Identify which cell holds the provided text, then report its (X, Y) central coordinate. 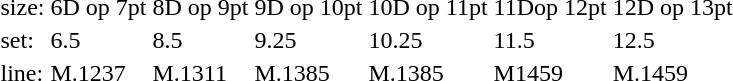
10.25 (428, 40)
11.5 (550, 40)
9.25 (308, 40)
6.5 (98, 40)
8.5 (200, 40)
